Detect which cell encompasses the target text, then output its (X, Y) center coordinate. 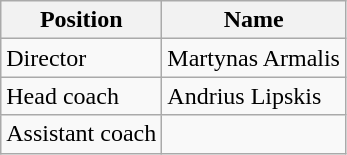
Martynas Armalis (254, 58)
Assistant coach (82, 134)
Head coach (82, 96)
Andrius Lipskis (254, 96)
Director (82, 58)
Position (82, 20)
Name (254, 20)
